Extract the (X, Y) coordinate from the center of the cell holding the provided text.  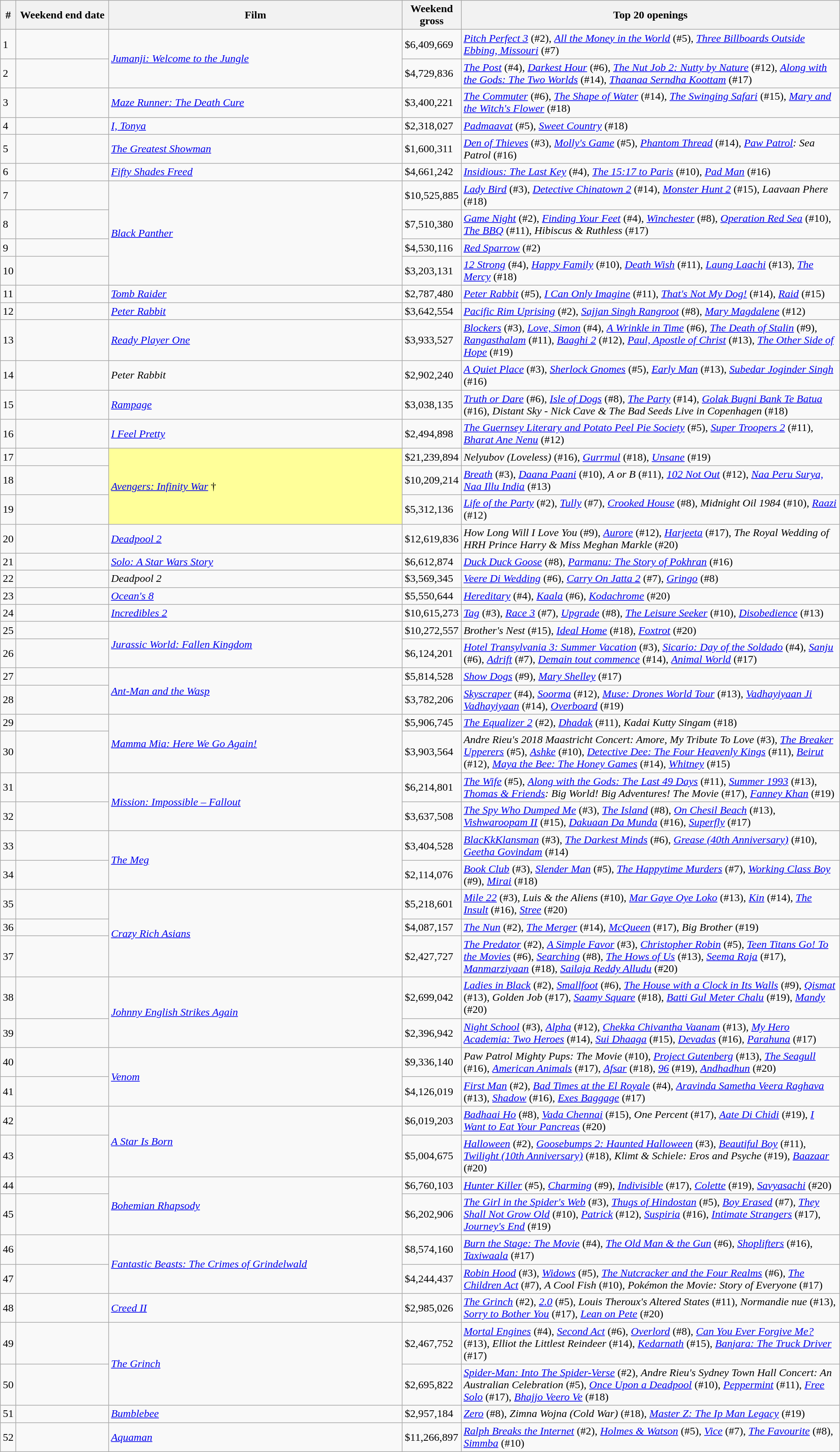
First Man (#2), Bad Times at the El Royale (#4), Aravinda Sametha Veera Raghava (#13), Shadow (#16), Exes Baggage (#17) (651, 1091)
Padmaavat (#5), Sweet Country (#18) (651, 126)
The Greatest Showman (256, 149)
A Star Is Born (256, 1141)
1 (8, 44)
39 (8, 1033)
Top 20 openings (651, 15)
$6,409,669 (432, 44)
Hunter Killer (#5), Charming (#9), Indivisible (#17), Colette (#19), Savyasachi (#20) (651, 1185)
Pacific Rim Uprising (#2), Sajjan Singh Rangroot (#8), Mary Magdalene (#12) (651, 311)
Ready Player One (256, 340)
35 (8, 904)
Black Panther (256, 233)
27 (8, 676)
$6,760,103 (432, 1185)
50 (8, 1385)
$2,695,822 (432, 1385)
46 (8, 1250)
42 (8, 1121)
$3,782,206 (432, 700)
Ralph Breaks the Internet (#2), Holmes & Watson (#5), Vice (#7), The Favourite (#8), Simmba (#10) (651, 1437)
Peter Rabbit (#5), I Can Only Imagine (#11), That's Not My Dog! (#14), Raid (#15) (651, 294)
Incredibles 2 (256, 613)
Skyscraper (#4), Soorma (#12), Muse: Drones World Tour (#13), Vadhayiyaan Ji Vadhayiyaan (#14), Overboard (#19) (651, 700)
21 (8, 562)
$6,019,203 (432, 1121)
Veere Di Wedding (#6), Carry On Jatta 2 (#7), Gringo (#8) (651, 579)
30 (8, 752)
$2,318,027 (432, 126)
$4,126,019 (432, 1091)
$5,004,675 (432, 1156)
Hereditary (#4), Kaala (#6), Kodachrome (#20) (651, 596)
Solo: A Star Wars Story (256, 562)
$4,244,437 (432, 1279)
18 (8, 480)
40 (8, 1062)
$5,312,136 (432, 509)
Paw Patrol Mighty Pups: The Movie (#10), Project Gutenberg (#13), The Seagull (#16), American Animals (#17), Afsar (#18), 96 (#19), Andhadhun (#20) (651, 1062)
$3,637,508 (432, 816)
$2,114,076 (432, 875)
Crazy Rich Asians (256, 933)
$1,600,311 (432, 149)
$2,427,727 (432, 956)
The Grinch (256, 1364)
$10,525,885 (432, 195)
47 (8, 1279)
6 (8, 172)
11 (8, 294)
$2,467,752 (432, 1343)
36 (8, 927)
$6,612,874 (432, 562)
20 (8, 539)
Hotel Transylvania 3: Summer Vacation (#3), Sicario: Day of the Soldado (#4), Sanju (#6), Adrift (#7), Demain tout commence (#14), Animal World (#17) (651, 653)
BlacKkKlansman (#3), The Darkest Minds (#6), Grease (40th Anniversary) (#10), Geetha Govindam (#14) (651, 846)
2 (8, 74)
Tag (#3), Race 3 (#7), Upgrade (#8), The Leisure Seeker (#10), Disobedience (#13) (651, 613)
Weekend end date (62, 15)
31 (8, 788)
$2,902,240 (432, 375)
Duck Duck Goose (#8), Parmanu: The Story of Pokhran (#16) (651, 562)
Zero (#8), Zimna Wojna (Cold War) (#18), Master Z: The Ip Man Legacy (#19) (651, 1414)
$5,906,745 (432, 723)
I, Tonya (256, 126)
Weekendgross (432, 15)
9 (8, 247)
32 (8, 816)
Red Sparrow (#2) (651, 247)
$3,569,345 (432, 579)
$3,642,554 (432, 311)
$21,239,894 (432, 457)
Badhaai Ho (#8), Vada Chennai (#15), One Percent (#17), Aate Di Chidi (#19), I Want to Eat Your Pancreas (#20) (651, 1121)
The Commuter (#6), The Shape of Water (#14), The Swinging Safari (#15), Mary and the Witch's Flower (#18) (651, 102)
Venom (256, 1077)
The Nun (#2), The Merger (#14), McQueen (#17), Big Brother (#19) (651, 927)
Aquaman (256, 1437)
Avengers: Infinity War † (256, 486)
Jumanji: Welcome to the Jungle (256, 59)
Life of the Party (#2), Tully (#7), Crooked House (#8), Midnight Oil 1984 (#10), Raazi (#12) (651, 509)
$10,615,273 (432, 613)
Maze Runner: The Death Cure (256, 102)
Nelyubov (Loveless) (#16), Gurrmul (#18), Unsane (#19) (651, 457)
28 (8, 700)
$2,396,942 (432, 1033)
Bumblebee (256, 1414)
$10,209,214 (432, 480)
$2,985,026 (432, 1308)
$4,530,116 (432, 247)
29 (8, 723)
$4,661,242 (432, 172)
19 (8, 509)
12 Strong (#4), Happy Family (#10), Death Wish (#11), Laung Laachi (#13), The Mercy (#18) (651, 270)
Rampage (256, 405)
49 (8, 1343)
Burn the Stage: The Movie (#4), The Old Man & the Gun (#6), Shoplifters (#16), Taxiwaala (#17) (651, 1250)
Breath (#3), Daana Paani (#10), A or B (#11), 102 Not Out (#12), Naa Peru Surya, Naa Illu India (#13) (651, 480)
$4,087,157 (432, 927)
25 (8, 630)
10 (8, 270)
12 (8, 311)
43 (8, 1156)
$5,814,528 (432, 676)
Brother's Nest (#15), Ideal Home (#18), Foxtrot (#20) (651, 630)
37 (8, 956)
3 (8, 102)
Mission: Impossible – Fallout (256, 802)
$3,400,221 (432, 102)
$6,202,906 (432, 1214)
Film (256, 15)
15 (8, 405)
$2,699,042 (432, 998)
$6,214,801 (432, 788)
13 (8, 340)
7 (8, 195)
51 (8, 1414)
22 (8, 579)
$3,203,131 (432, 270)
$12,619,836 (432, 539)
$6,124,201 (432, 653)
$7,510,380 (432, 224)
$5,550,644 (432, 596)
$5,218,601 (432, 904)
45 (8, 1214)
$9,336,140 (432, 1062)
Pitch Perfect 3 (#2), All the Money in the World (#5), Three Billboards Outside Ebbing, Missouri (#7) (651, 44)
14 (8, 375)
17 (8, 457)
Game Night (#2), Finding Your Feet (#4), Winchester (#8), Operation Red Sea (#10), The BBQ (#11), Hibiscus & Ruthless (#17) (651, 224)
$8,574,160 (432, 1250)
44 (8, 1185)
$2,787,480 (432, 294)
Mile 22 (#3), Luis & the Aliens (#10), Mar Gaye Oye Loko (#13), Kin (#14), The Insult (#16), Stree (#20) (651, 904)
I Feel Pretty (256, 434)
How Long Will I Love You (#9), Aurore (#12), Harjeeta (#17), The Royal Wedding of HRH Prince Harry & Miss Meghan Markle (#20) (651, 539)
5 (8, 149)
$3,933,527 (432, 340)
Ant-Man and the Wasp (256, 691)
$4,729,836 (432, 74)
The Meg (256, 860)
Lady Bird (#3), Detective Chinatown 2 (#14), Monster Hunt 2 (#15), Laavaan Phere (#18) (651, 195)
$3,903,564 (432, 752)
Mamma Mia: Here We Go Again! (256, 744)
Night School (#3), Alpha (#12), Chekka Chivantha Vaanam (#13), My Hero Academia: Two Heroes (#14), Sui Dhaaga (#15), Devadas (#16), Parahuna (#17) (651, 1033)
8 (8, 224)
A Quiet Place (#3), Sherlock Gnomes (#5), Early Man (#13), Subedar Joginder Singh (#16) (651, 375)
Bohemian Rhapsody (256, 1206)
Creed II (256, 1308)
48 (8, 1308)
# (8, 15)
24 (8, 613)
Show Dogs (#9), Mary Shelley (#17) (651, 676)
Insidious: The Last Key (#4), The 15:17 to Paris (#10), Pad Man (#16) (651, 172)
52 (8, 1437)
41 (8, 1091)
34 (8, 875)
The Equalizer 2 (#2), Dhadak (#11), Kadai Kutty Singam (#18) (651, 723)
38 (8, 998)
The Grinch (#2), 2.0 (#5), Louis Theroux's Altered States (#11), Normandie nue (#13), Sorry to Bother You (#17), Lean on Pete (#20) (651, 1308)
The Post (#4), Darkest Hour (#6), The Nut Job 2: Nutty by Nature (#12), Along with the Gods: The Two Worlds (#14), Thaanaa Serndha Koottam (#17) (651, 74)
Ocean's 8 (256, 596)
$3,404,528 (432, 846)
$3,038,135 (432, 405)
$10,272,557 (432, 630)
23 (8, 596)
$2,957,184 (432, 1414)
$2,494,898 (432, 434)
Tomb Raider (256, 294)
Den of Thieves (#3), Molly's Game (#5), Phantom Thread (#14), Paw Patrol: Sea Patrol (#16) (651, 149)
$11,266,897 (432, 1437)
33 (8, 846)
Book Club (#3), Slender Man (#5), The Happytime Murders (#7), Working Class Boy (#9), Mirai (#18) (651, 875)
26 (8, 653)
16 (8, 434)
Johnny English Strikes Again (256, 1012)
Fantastic Beasts: The Crimes of Grindelwald (256, 1264)
The Spy Who Dumped Me (#3), The Island (#8), On Chesil Beach (#13), Vishwaroopam II (#15), Dakuaan Da Munda (#16), Superfly (#17) (651, 816)
The Guernsey Literary and Potato Peel Pie Society (#5), Super Troopers 2 (#11), Bharat Ane Nenu (#12) (651, 434)
Jurassic World: Fallen Kingdom (256, 645)
4 (8, 126)
Fifty Shades Freed (256, 172)
